Scan for the cell matching the given text and deliver its [x, y] coordinate at center. 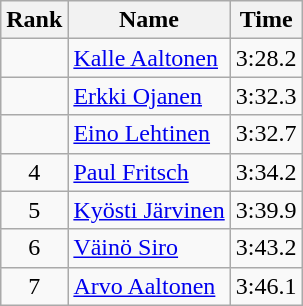
3:39.9 [266, 210]
3:34.2 [266, 172]
Paul Fritsch [149, 172]
Erkki Ojanen [149, 96]
3:46.1 [266, 286]
Kalle Aaltonen [149, 58]
Eino Lehtinen [149, 134]
Rank [34, 20]
6 [34, 248]
Kyösti Järvinen [149, 210]
3:28.2 [266, 58]
Arvo Aaltonen [149, 286]
3:32.3 [266, 96]
3:43.2 [266, 248]
3:32.7 [266, 134]
Time [266, 20]
4 [34, 172]
Name [149, 20]
Väinö Siro [149, 248]
7 [34, 286]
5 [34, 210]
